Search for the cell housing the specified text and yield its (X, Y) center coordinate. 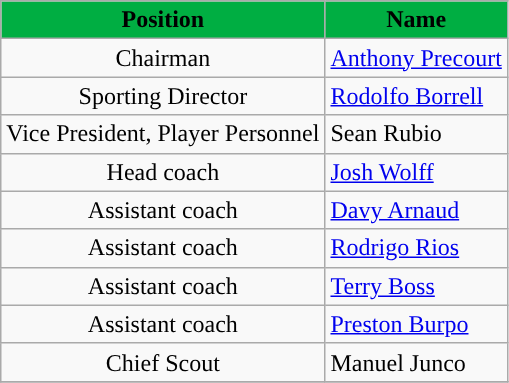
Sporting Director (163, 96)
Davy Arnaud (416, 210)
Vice President, Player Personnel (163, 134)
Rodolfo Borrell (416, 96)
Position (163, 20)
Preston Burpo (416, 324)
Anthony Precourt (416, 58)
Sean Rubio (416, 134)
Rodrigo Rios (416, 248)
Head coach (163, 172)
Terry Boss (416, 286)
Name (416, 20)
Chief Scout (163, 362)
Josh Wolff (416, 172)
Manuel Junco (416, 362)
Chairman (163, 58)
